Scan for the cell matching the given text and deliver its [X, Y] coordinate at center. 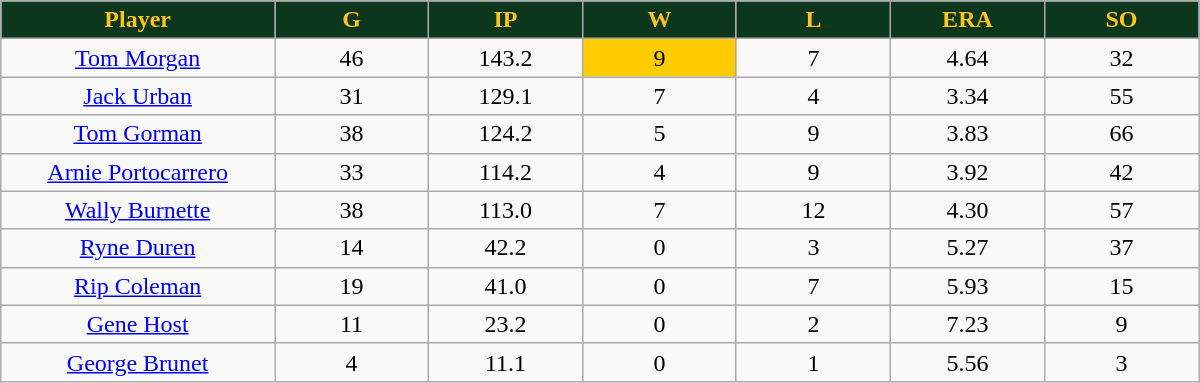
124.2 [506, 134]
11.1 [506, 362]
11 [352, 324]
Gene Host [138, 324]
46 [352, 58]
23.2 [506, 324]
37 [1121, 248]
33 [352, 172]
SO [1121, 20]
2 [813, 324]
41.0 [506, 286]
66 [1121, 134]
ERA [967, 20]
42 [1121, 172]
George Brunet [138, 362]
Tom Gorman [138, 134]
1 [813, 362]
3.92 [967, 172]
Jack Urban [138, 96]
3.34 [967, 96]
G [352, 20]
113.0 [506, 210]
4.64 [967, 58]
Ryne Duren [138, 248]
5.27 [967, 248]
42.2 [506, 248]
32 [1121, 58]
5 [659, 134]
31 [352, 96]
143.2 [506, 58]
12 [813, 210]
Arnie Portocarrero [138, 172]
IP [506, 20]
15 [1121, 286]
L [813, 20]
19 [352, 286]
14 [352, 248]
4.30 [967, 210]
Wally Burnette [138, 210]
W [659, 20]
114.2 [506, 172]
55 [1121, 96]
5.56 [967, 362]
129.1 [506, 96]
7.23 [967, 324]
5.93 [967, 286]
3.83 [967, 134]
57 [1121, 210]
Rip Coleman [138, 286]
Tom Morgan [138, 58]
Player [138, 20]
